From the cell containing the given text, extract its center point as (x, y) coordinate. 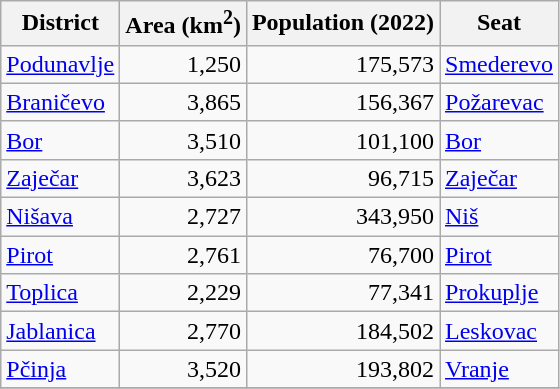
343,950 (342, 217)
184,502 (342, 331)
Podunavlje (60, 64)
Braničevo (60, 102)
3,623 (184, 178)
193,802 (342, 369)
96,715 (342, 178)
3,520 (184, 369)
Smederevo (500, 64)
Pčinja (60, 369)
3,510 (184, 140)
District (60, 24)
Population (2022) (342, 24)
3,865 (184, 102)
1,250 (184, 64)
Jablanica (60, 331)
Seat (500, 24)
77,341 (342, 293)
Nišava (60, 217)
Toplica (60, 293)
2,770 (184, 331)
156,367 (342, 102)
76,700 (342, 255)
Požarevac (500, 102)
Prokuplje (500, 293)
101,100 (342, 140)
2,727 (184, 217)
Vranje (500, 369)
Area (km2) (184, 24)
Leskovac (500, 331)
2,761 (184, 255)
Niš (500, 217)
2,229 (184, 293)
175,573 (342, 64)
